Locate the cell with the specified text and output its (X, Y) center coordinate. 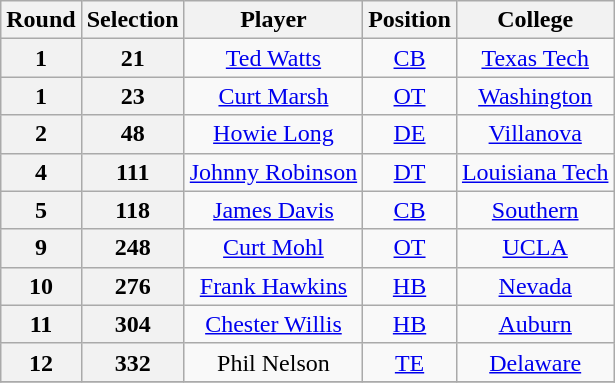
111 (132, 172)
Louisiana Tech (535, 172)
UCLA (535, 248)
Howie Long (273, 134)
Curt Marsh (273, 96)
Ted Watts (273, 58)
2 (41, 134)
23 (132, 96)
TE (410, 362)
Player (273, 20)
Round (41, 20)
Chester Willis (273, 324)
Nevada (535, 286)
Villanova (535, 134)
DT (410, 172)
21 (132, 58)
4 (41, 172)
5 (41, 210)
James Davis (273, 210)
Southern (535, 210)
12 (41, 362)
304 (132, 324)
Auburn (535, 324)
10 (41, 286)
Washington (535, 96)
248 (132, 248)
118 (132, 210)
9 (41, 248)
Texas Tech (535, 58)
Johnny Robinson (273, 172)
DE (410, 134)
11 (41, 324)
332 (132, 362)
276 (132, 286)
Curt Mohl (273, 248)
Phil Nelson (273, 362)
Delaware (535, 362)
Selection (132, 20)
College (535, 20)
Position (410, 20)
Frank Hawkins (273, 286)
48 (132, 134)
